Identify which cell holds the provided text, then report its [x, y] central coordinate. 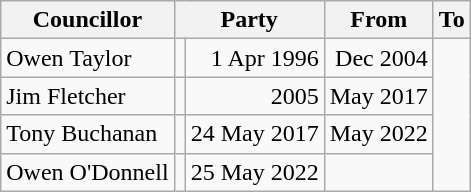
Owen O'Donnell [88, 172]
Councillor [88, 20]
From [378, 20]
Party [249, 20]
Owen Taylor [88, 58]
May 2017 [378, 96]
24 May 2017 [254, 134]
1 Apr 1996 [254, 58]
Dec 2004 [378, 58]
To [452, 20]
May 2022 [378, 134]
Jim Fletcher [88, 96]
2005 [254, 96]
25 May 2022 [254, 172]
Tony Buchanan [88, 134]
